For the text-containing cell, return its midpoint in (x, y) coordinate format. 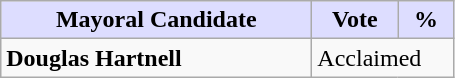
Douglas Hartnell (156, 58)
% (426, 20)
Mayoral Candidate (156, 20)
Vote (355, 20)
Acclaimed (383, 58)
